Pinpoint the cell where the given text exists, returning its (X, Y) midpoint coordinate. 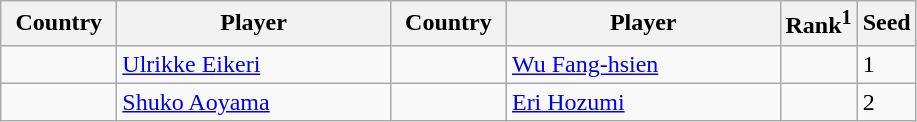
1 (886, 64)
Eri Hozumi (643, 102)
Shuko Aoyama (254, 102)
Rank1 (818, 24)
Seed (886, 24)
Wu Fang-hsien (643, 64)
Ulrikke Eikeri (254, 64)
2 (886, 102)
